Search for the cell housing the specified text and yield its (X, Y) center coordinate. 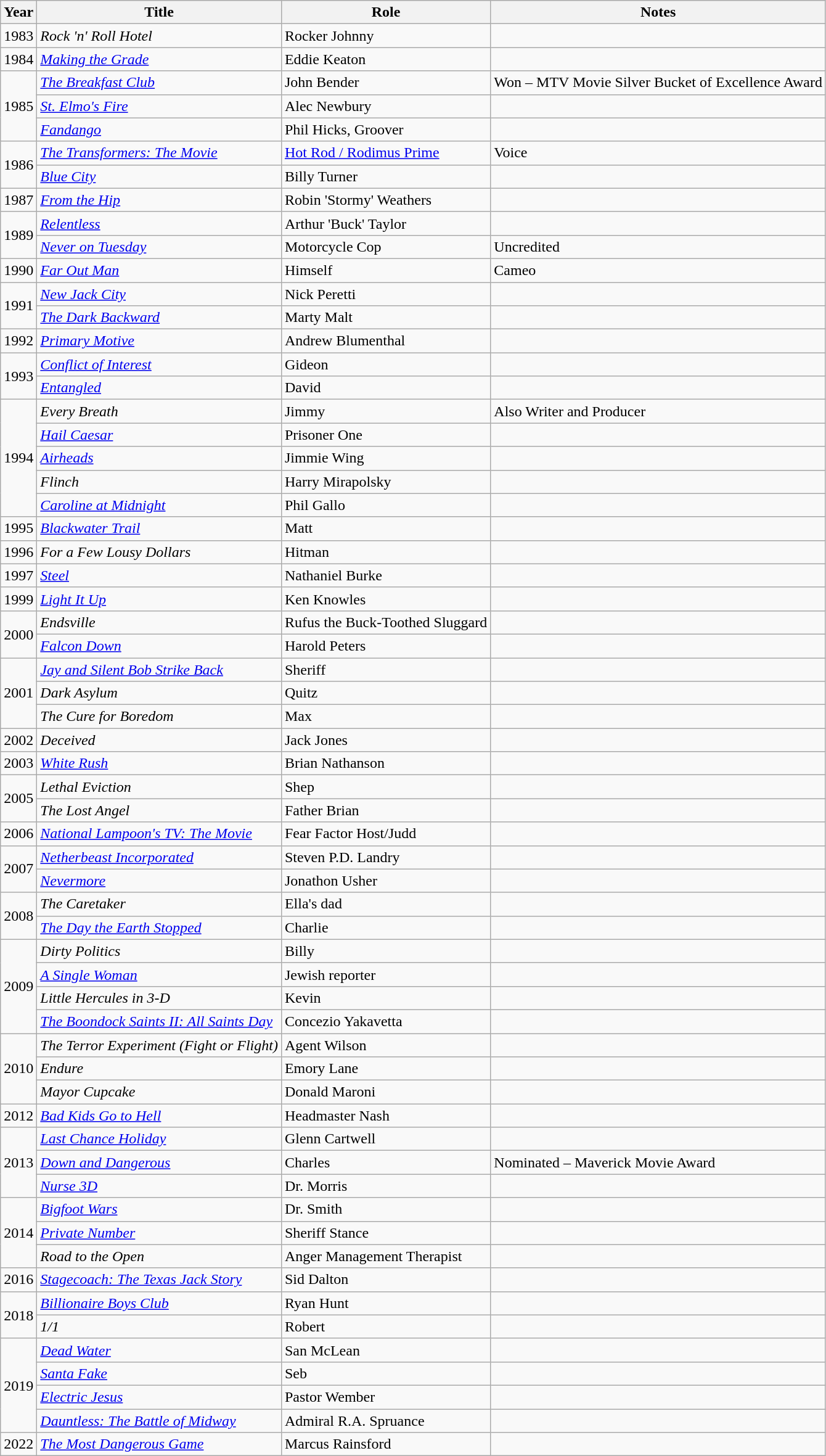
2001 (18, 693)
The Most Dangerous Game (159, 1444)
Nurse 3D (159, 1186)
2000 (18, 634)
The Breakfast Club (159, 83)
1994 (18, 458)
Billy (386, 951)
Arthur 'Buck' Taylor (386, 223)
Quitz (386, 693)
Endure (159, 1069)
Gideon (386, 364)
For a Few Lousy Dollars (159, 552)
Prisoner One (386, 435)
The Transformers: The Movie (159, 153)
White Rush (159, 763)
Hitman (386, 552)
Dr. Morris (386, 1186)
1991 (18, 306)
Bigfoot Wars (159, 1209)
2018 (18, 1315)
2016 (18, 1280)
1990 (18, 270)
Netherbeast Incorporated (159, 857)
2013 (18, 1162)
Also Writer and Producer (658, 411)
Jewish reporter (386, 974)
Motorcycle Cop (386, 247)
1993 (18, 376)
Lethal Eviction (159, 787)
Admiral R.A. Spruance (386, 1420)
Dirty Politics (159, 951)
Robert (386, 1326)
Rock 'n' Roll Hotel (159, 36)
Ella's dad (386, 904)
Down and Dangerous (159, 1162)
The Boondock Saints II: All Saints Day (159, 1021)
From the Hip (159, 200)
Conflict of Interest (159, 364)
Marty Malt (386, 318)
Mayor Cupcake (159, 1092)
St. Elmo's Fire (159, 106)
Stagecoach: The Texas Jack Story (159, 1280)
1986 (18, 165)
Concezio Yakavetta (386, 1021)
David (386, 388)
Steven P.D. Landry (386, 857)
1995 (18, 529)
The Terror Experiment (Fight or Flight) (159, 1045)
Dauntless: The Battle of Midway (159, 1420)
Bad Kids Go to Hell (159, 1116)
Rocker Johnny (386, 36)
Caroline at Midnight (159, 505)
Phil Hicks, Groover (386, 130)
Kevin (386, 998)
Eddie Keaton (386, 59)
Marcus Rainsford (386, 1444)
Anger Management Therapist (386, 1256)
Electric Jesus (159, 1397)
Jonathon Usher (386, 881)
Max (386, 717)
2010 (18, 1069)
National Lampoon's TV: The Movie (159, 834)
Last Chance Holiday (159, 1139)
Billionaire Boys Club (159, 1303)
2012 (18, 1116)
2019 (18, 1385)
San McLean (386, 1350)
Ken Knowles (386, 599)
1989 (18, 235)
Jimmie Wing (386, 458)
Rufus the Buck-Toothed Sluggard (386, 622)
Nevermore (159, 881)
Alec Newbury (386, 106)
1984 (18, 59)
Dark Asylum (159, 693)
1/1 (159, 1326)
Falcon Down (159, 646)
Phil Gallo (386, 505)
Cameo (658, 270)
Won – MTV Movie Silver Bucket of Excellence Award (658, 83)
Airheads (159, 458)
1999 (18, 599)
Charlie (386, 927)
Harry Mirapolsky (386, 482)
Sheriff (386, 669)
Deceived (159, 740)
Role (386, 12)
Light It Up (159, 599)
Fear Factor Host/Judd (386, 834)
Matt (386, 529)
Nathaniel Burke (386, 575)
Himself (386, 270)
2002 (18, 740)
Father Brian (386, 810)
Donald Maroni (386, 1092)
Harold Peters (386, 646)
Endsville (159, 622)
Fandango (159, 130)
Primary Motive (159, 341)
2009 (18, 986)
Dr. Smith (386, 1209)
Charles (386, 1162)
Jay and Silent Bob Strike Back (159, 669)
Brian Nathanson (386, 763)
Road to the Open (159, 1256)
Agent Wilson (386, 1045)
Title (159, 12)
1997 (18, 575)
2008 (18, 916)
Billy Turner (386, 176)
Private Number (159, 1233)
1983 (18, 36)
Seb (386, 1373)
Santa Fake (159, 1373)
Headmaster Nash (386, 1116)
Year (18, 12)
Uncredited (658, 247)
Emory Lane (386, 1069)
John Bender (386, 83)
Dead Water (159, 1350)
Shep (386, 787)
The Day the Earth Stopped (159, 927)
1985 (18, 106)
Every Breath (159, 411)
1987 (18, 200)
Making the Grade (159, 59)
Flinch (159, 482)
Hail Caesar (159, 435)
Hot Rod / Rodimus Prime (386, 153)
Sid Dalton (386, 1280)
2003 (18, 763)
The Caretaker (159, 904)
Nominated – Maverick Movie Award (658, 1162)
2014 (18, 1233)
A Single Woman (159, 974)
Nick Peretti (386, 294)
Never on Tuesday (159, 247)
Notes (658, 12)
The Lost Angel (159, 810)
The Dark Backward (159, 318)
2006 (18, 834)
The Cure for Boredom (159, 717)
Far Out Man (159, 270)
2005 (18, 799)
1996 (18, 552)
2007 (18, 869)
Robin 'Stormy' Weathers (386, 200)
Entangled (159, 388)
Little Hercules in 3-D (159, 998)
Blue City (159, 176)
Voice (658, 153)
Jack Jones (386, 740)
Glenn Cartwell (386, 1139)
Sheriff Stance (386, 1233)
2022 (18, 1444)
Pastor Wember (386, 1397)
Steel (159, 575)
Relentless (159, 223)
Andrew Blumenthal (386, 341)
New Jack City (159, 294)
Blackwater Trail (159, 529)
1992 (18, 341)
Jimmy (386, 411)
Ryan Hunt (386, 1303)
